Locate the cell with the specified text and output its [x, y] center coordinate. 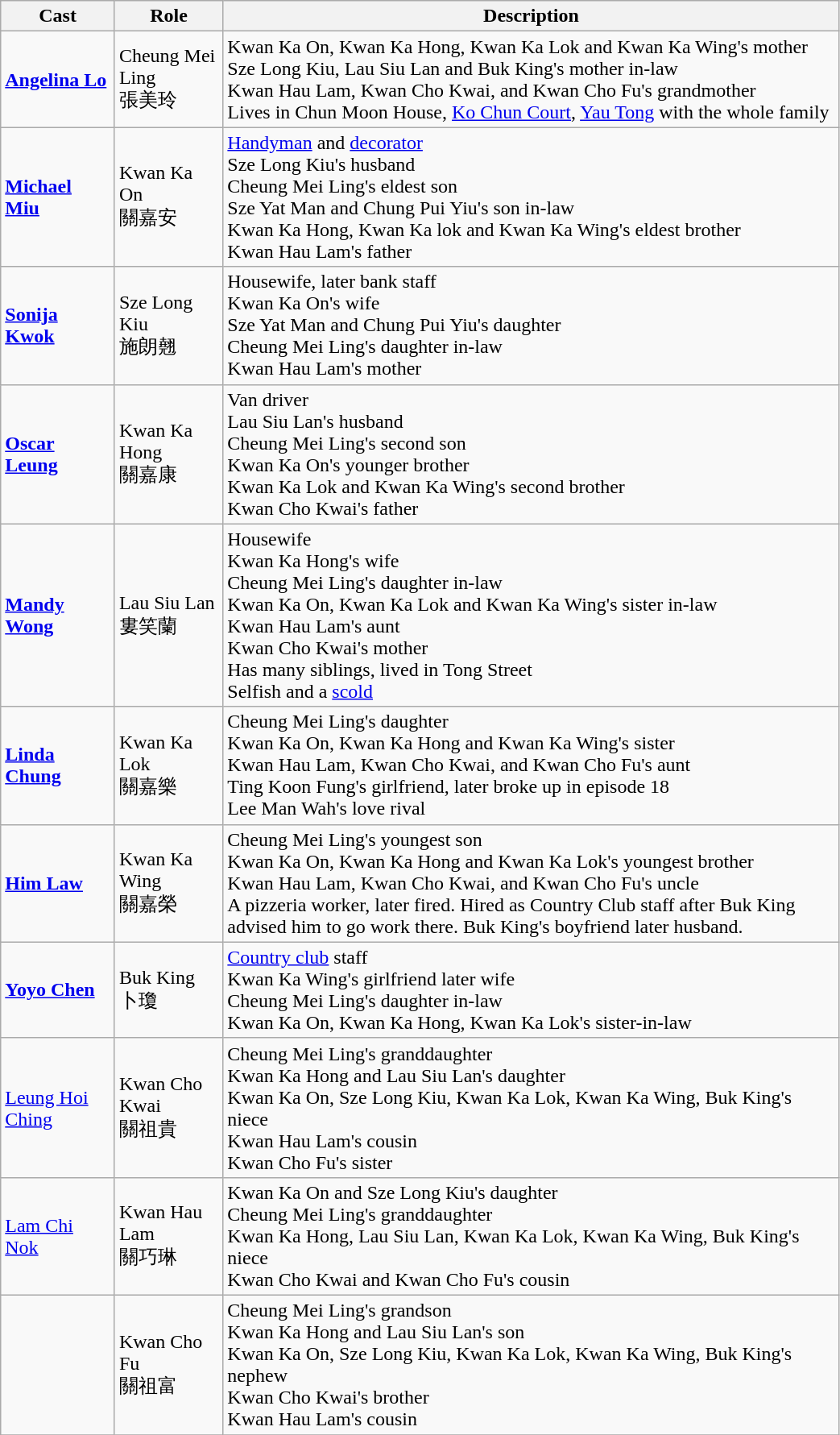
Linda Chung [58, 765]
Michael Miu [58, 197]
Kwan Hau Lam關巧琳 [168, 1236]
Country club staffKwan Ka Wing's girlfriend later wifeCheung Mei Ling's daughter in-lawKwan Ka On, Kwan Ka Hong, Kwan Ka Lok's sister-in-law [532, 989]
Buk King卜瓊 [168, 989]
Him Law [58, 883]
Kwan Ka On關嘉安 [168, 197]
Description [532, 16]
Kwan Cho Fu關祖富 [168, 1365]
Lau Siu Lan婁笑蘭 [168, 616]
Kwan Cho Kwai關祖貴 [168, 1107]
Lam Chi Nok [58, 1236]
Oscar Leung [58, 454]
Angelina Lo [58, 79]
Cast [58, 16]
Sze Long Kiu施朗翹 [168, 326]
Yoyo Chen [58, 989]
Role [168, 16]
Cheung Mei Ling張美玲 [168, 79]
Mandy Wong [58, 616]
Leung Hoi Ching [58, 1107]
Sonija Kwok [58, 326]
Kwan Ka Wing關嘉榮 [168, 883]
Kwan Ka Lok關嘉樂 [168, 765]
Kwan Ka Hong關嘉康 [168, 454]
Housewife, later bank staffKwan Ka On's wifeSze Yat Man and Chung Pui Yiu's daughterCheung Mei Ling's daughter in-lawKwan Hau Lam's mother [532, 326]
